Pinpoint the cell where the given text exists, returning its (X, Y) midpoint coordinate. 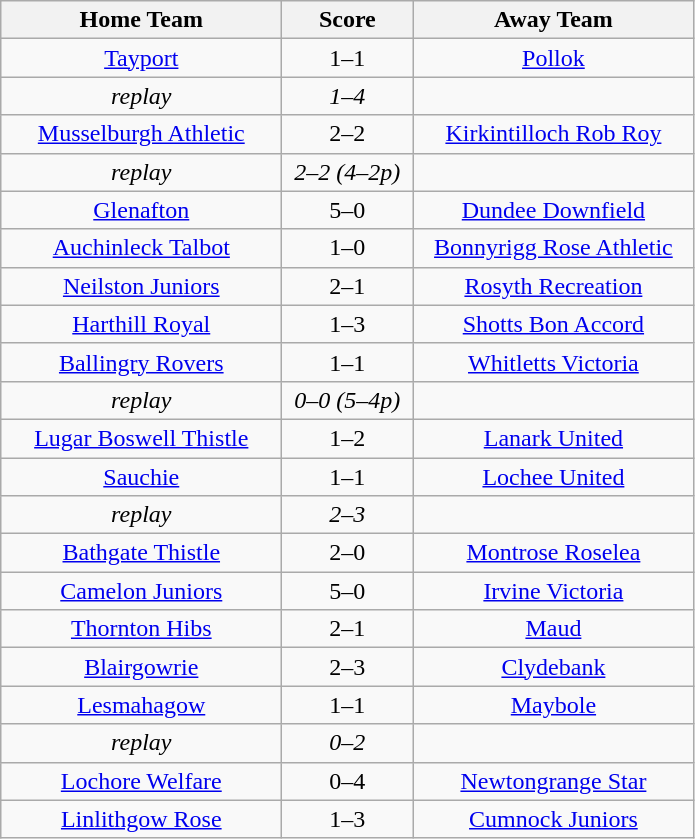
2–0 (348, 553)
Glenafton (142, 210)
Harthill Royal (142, 324)
Cumnock Juniors (554, 819)
Whitletts Victoria (554, 362)
Newtongrange Star (554, 781)
Lochore Welfare (142, 781)
Maybole (554, 705)
Neilston Juniors (142, 286)
Thornton Hibs (142, 629)
Musselburgh Athletic (142, 134)
Maud (554, 629)
Lanark United (554, 438)
Montrose Roselea (554, 553)
Clydebank (554, 667)
Lesmahagow (142, 705)
Score (348, 20)
Sauchie (142, 477)
0–0 (5–4p) (348, 400)
Auchinleck Talbot (142, 248)
Shotts Bon Accord (554, 324)
Lochee United (554, 477)
0–2 (348, 743)
Tayport (142, 58)
Camelon Juniors (142, 591)
Lugar Boswell Thistle (142, 438)
Linlithgow Rose (142, 819)
1–0 (348, 248)
Ballingry Rovers (142, 362)
Pollok (554, 58)
1–2 (348, 438)
Blairgowrie (142, 667)
0–4 (348, 781)
Away Team (554, 20)
Dundee Downfield (554, 210)
2–2 (4–2p) (348, 172)
Rosyth Recreation (554, 286)
Bathgate Thistle (142, 553)
Irvine Victoria (554, 591)
Bonnyrigg Rose Athletic (554, 248)
2–2 (348, 134)
Home Team (142, 20)
Kirkintilloch Rob Roy (554, 134)
1–4 (348, 96)
